Detect which cell encompasses the target text, then output its (x, y) center coordinate. 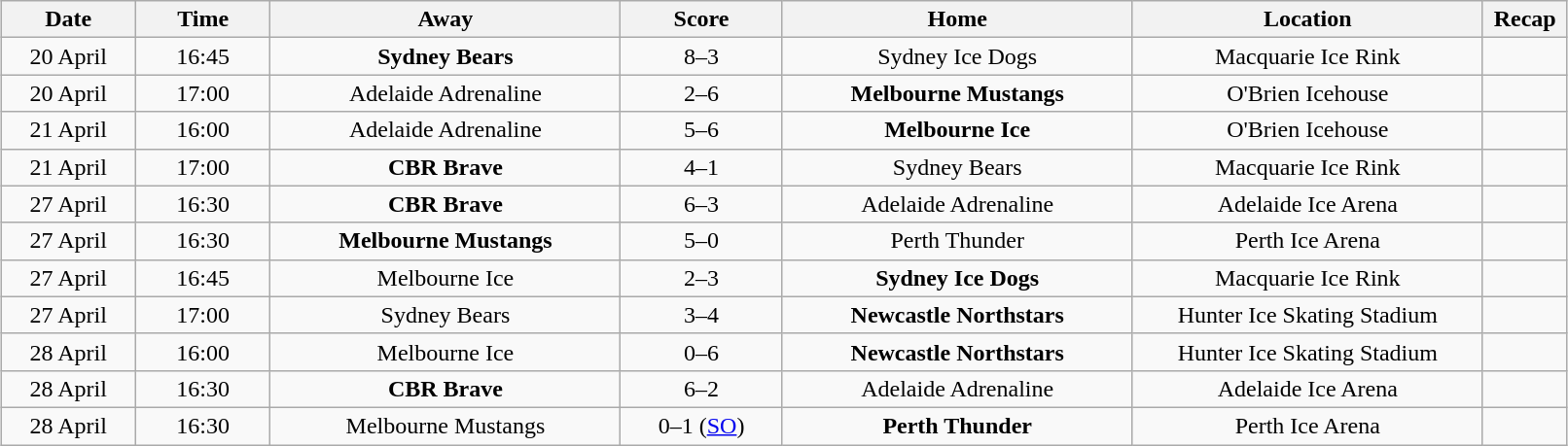
2–3 (701, 278)
Recap (1525, 19)
Date (68, 19)
0–6 (701, 352)
4–1 (701, 167)
Time (202, 19)
Away (445, 19)
8–3 (701, 56)
0–1 (SO) (701, 426)
5–0 (701, 241)
3–4 (701, 315)
6–3 (701, 204)
Score (701, 19)
6–2 (701, 389)
Location (1307, 19)
2–6 (701, 93)
5–6 (701, 130)
Home (957, 19)
